Determine the (x, y) coordinate at the center of the cell enclosing the given text.  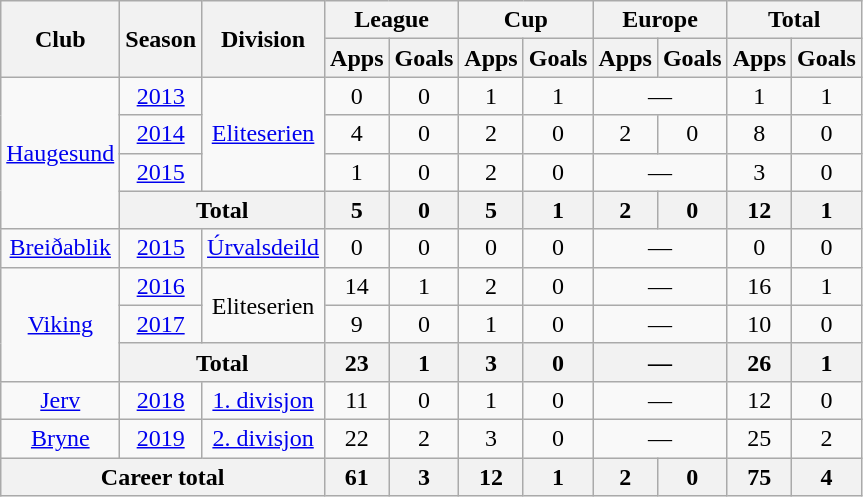
Jerv (60, 400)
Season (161, 39)
2018 (161, 400)
2019 (161, 438)
14 (357, 286)
8 (759, 134)
Úrvalsdeild (264, 248)
Breiðablik (60, 248)
10 (759, 324)
Viking (60, 324)
23 (357, 362)
2016 (161, 286)
2013 (161, 96)
Club (60, 39)
1. divisjon (264, 400)
11 (357, 400)
25 (759, 438)
League (392, 20)
Haugesund (60, 153)
2014 (161, 134)
61 (357, 477)
9 (357, 324)
16 (759, 286)
Europe (660, 20)
Division (264, 39)
75 (759, 477)
Career total (163, 477)
2. divisjon (264, 438)
Cup (526, 20)
2017 (161, 324)
26 (759, 362)
22 (357, 438)
Bryne (60, 438)
